From the cell containing the given text, extract its center point as [X, Y] coordinate. 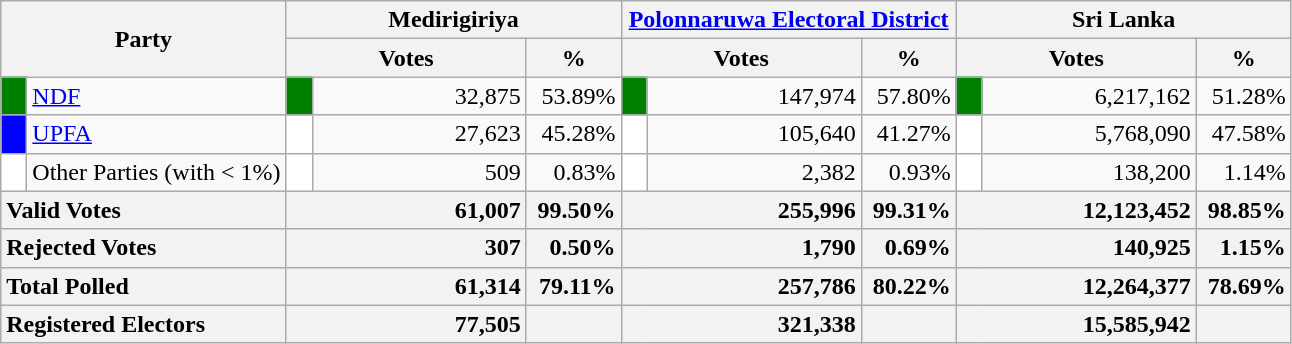
61,314 [406, 286]
77,505 [406, 324]
105,640 [754, 134]
0.69% [908, 248]
79.11% [574, 286]
61,007 [406, 210]
321,338 [741, 324]
138,200 [1089, 172]
1,790 [741, 248]
257,786 [741, 286]
Valid Votes [144, 210]
12,123,452 [1076, 210]
57.80% [908, 96]
1.14% [1244, 172]
Polonnaruwa Electoral District [788, 20]
0.93% [908, 172]
Other Parties (with < 1%) [156, 172]
NDF [156, 96]
Registered Electors [144, 324]
2,382 [754, 172]
5,768,090 [1089, 134]
Rejected Votes [144, 248]
0.83% [574, 172]
0.50% [574, 248]
6,217,162 [1089, 96]
78.69% [1244, 286]
53.89% [574, 96]
1.15% [1244, 248]
147,974 [754, 96]
Sri Lanka [1124, 20]
27,623 [419, 134]
99.50% [574, 210]
307 [406, 248]
51.28% [1244, 96]
32,875 [419, 96]
98.85% [1244, 210]
45.28% [574, 134]
80.22% [908, 286]
509 [419, 172]
41.27% [908, 134]
Total Polled [144, 286]
255,996 [741, 210]
Party [144, 39]
UPFA [156, 134]
15,585,942 [1076, 324]
99.31% [908, 210]
12,264,377 [1076, 286]
Medirigiriya [454, 20]
47.58% [1244, 134]
140,925 [1076, 248]
